Scan for the cell matching the given text and deliver its (X, Y) coordinate at center. 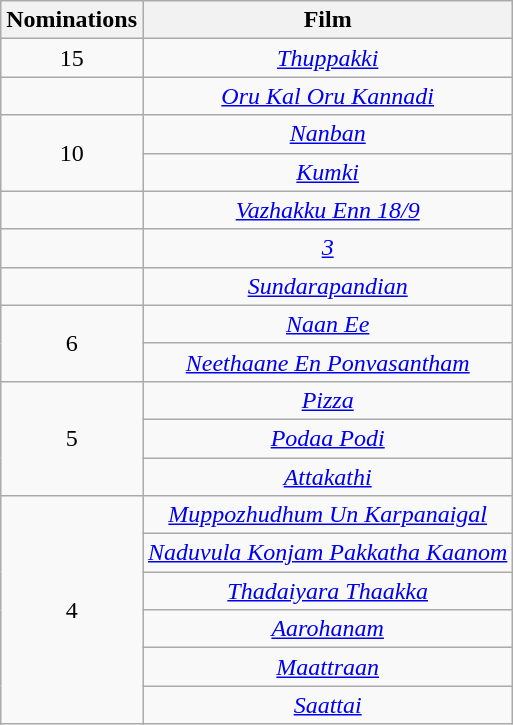
5 (72, 438)
6 (72, 343)
Saattai (327, 705)
Nanban (327, 134)
Pizza (327, 400)
Maattraan (327, 667)
Thuppakki (327, 58)
Muppozhudhum Un Karpanaigal (327, 515)
Naduvula Konjam Pakkatha Kaanom (327, 553)
Aarohanam (327, 629)
Neethaane En Ponvasantham (327, 362)
Nominations (72, 20)
Naan Ee (327, 324)
15 (72, 58)
Film (327, 20)
Kumki (327, 172)
4 (72, 610)
Thadaiyara Thaakka (327, 591)
Attakathi (327, 477)
Podaa Podi (327, 438)
10 (72, 153)
Vazhakku Enn 18/9 (327, 210)
Sundarapandian (327, 286)
3 (327, 248)
Oru Kal Oru Kannadi (327, 96)
